Locate the cell with the specified text and output its (X, Y) center coordinate. 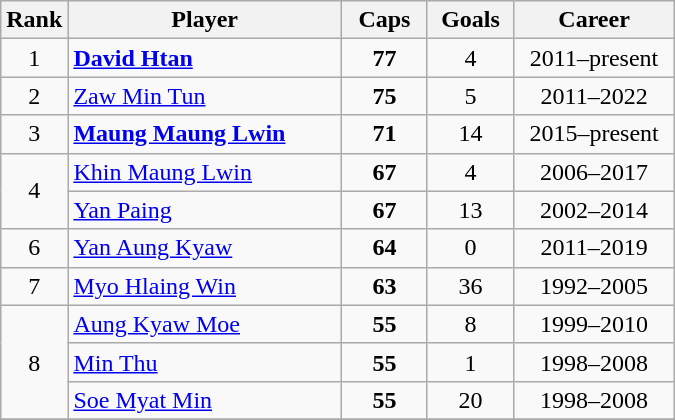
75 (384, 96)
64 (384, 248)
6 (34, 248)
Player (205, 20)
14 (470, 134)
Caps (384, 20)
Khin Maung Lwin (205, 172)
Goals (470, 20)
71 (384, 134)
36 (470, 286)
Maung Maung Lwin (205, 134)
2002–2014 (594, 210)
Aung Kyaw Moe (205, 324)
2011–2019 (594, 248)
Min Thu (205, 362)
Soe Myat Min (205, 400)
Rank (34, 20)
2011–present (594, 58)
5 (470, 96)
63 (384, 286)
20 (470, 400)
Zaw Min Tun (205, 96)
3 (34, 134)
7 (34, 286)
1999–2010 (594, 324)
13 (470, 210)
2 (34, 96)
1992–2005 (594, 286)
Yan Paing (205, 210)
2011–2022 (594, 96)
David Htan (205, 58)
Yan Aung Kyaw (205, 248)
Myo Hlaing Win (205, 286)
2015–present (594, 134)
0 (470, 248)
77 (384, 58)
Career (594, 20)
2006–2017 (594, 172)
